Output the (X, Y) coordinate of the center of the cell containing the given text.  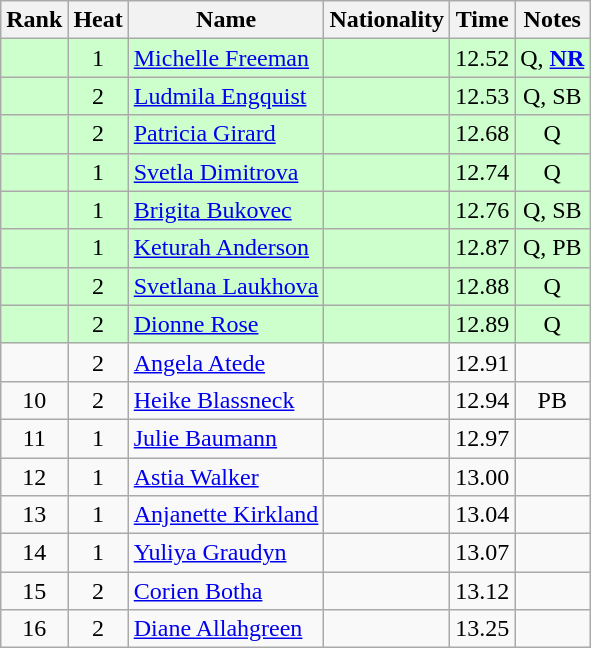
12.74 (482, 172)
Patricia Girard (226, 134)
15 (34, 591)
12.97 (482, 438)
PB (552, 400)
Keturah Anderson (226, 248)
11 (34, 438)
Julie Baumann (226, 438)
Rank (34, 20)
Ludmila Engquist (226, 96)
Nationality (387, 20)
12.76 (482, 210)
Dionne Rose (226, 324)
13.00 (482, 477)
12.53 (482, 96)
10 (34, 400)
12.89 (482, 324)
Svetla Dimitrova (226, 172)
13 (34, 515)
Yuliya Graudyn (226, 553)
14 (34, 553)
Diane Allahgreen (226, 629)
13.12 (482, 591)
12.91 (482, 362)
Corien Botha (226, 591)
Michelle Freeman (226, 58)
12.88 (482, 286)
12 (34, 477)
12.94 (482, 400)
12.87 (482, 248)
Heike Blassneck (226, 400)
13.25 (482, 629)
13.04 (482, 515)
Heat (98, 20)
12.52 (482, 58)
Q, PB (552, 248)
Time (482, 20)
Notes (552, 20)
Astia Walker (226, 477)
Angela Atede (226, 362)
Anjanette Kirkland (226, 515)
Svetlana Laukhova (226, 286)
Brigita Bukovec (226, 210)
12.68 (482, 134)
13.07 (482, 553)
Name (226, 20)
Q, NR (552, 58)
16 (34, 629)
